Scan for the cell matching the given text and deliver its (x, y) coordinate at center. 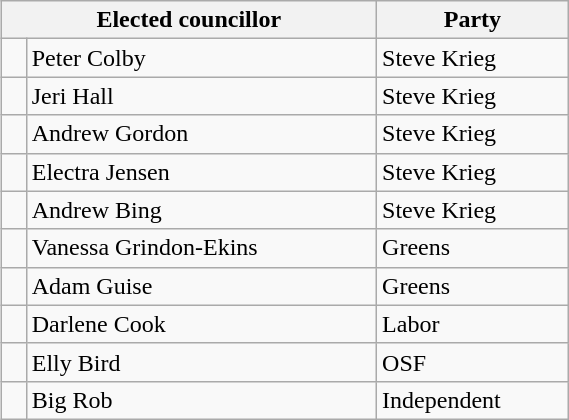
Darlene Cook (201, 324)
Elected councillor (189, 20)
Party (473, 20)
Elly Bird (201, 362)
Andrew Bing (201, 210)
Electra Jensen (201, 172)
OSF (473, 362)
Independent (473, 400)
Big Rob (201, 400)
Vanessa Grindon-Ekins (201, 248)
Adam Guise (201, 286)
Jeri Hall (201, 96)
Labor (473, 324)
Andrew Gordon (201, 134)
Peter Colby (201, 58)
